Detect which cell encompasses the target text, then output its (x, y) center coordinate. 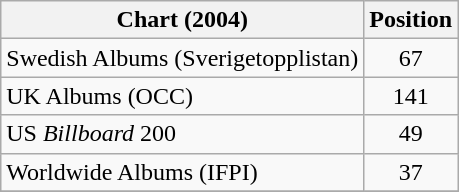
UK Albums (OCC) (182, 96)
Chart (2004) (182, 20)
37 (411, 172)
49 (411, 134)
Swedish Albums (Sverigetopplistan) (182, 58)
Position (411, 20)
Worldwide Albums (IFPI) (182, 172)
141 (411, 96)
67 (411, 58)
US Billboard 200 (182, 134)
